From the cell containing the given text, extract its center point as (X, Y) coordinate. 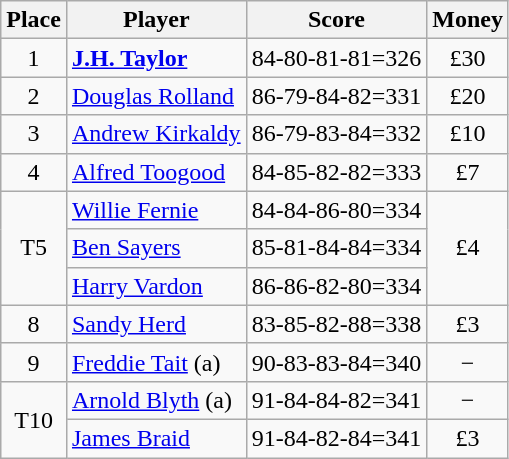
8 (34, 324)
James Braid (156, 438)
Sandy Herd (156, 324)
Harry Vardon (156, 286)
Place (34, 20)
90-83-83-84=340 (336, 362)
J.H. Taylor (156, 58)
£4 (468, 248)
Alfred Toogood (156, 172)
£7 (468, 172)
Willie Fernie (156, 210)
Score (336, 20)
Freddie Tait (a) (156, 362)
4 (34, 172)
83-85-82-88=338 (336, 324)
91-84-84-82=341 (336, 400)
91-84-82-84=341 (336, 438)
Douglas Rolland (156, 96)
2 (34, 96)
£20 (468, 96)
86-79-83-84=332 (336, 134)
84-80-81-81=326 (336, 58)
T10 (34, 419)
84-84-86-80=334 (336, 210)
86-86-82-80=334 (336, 286)
£10 (468, 134)
£30 (468, 58)
1 (34, 58)
86-79-84-82=331 (336, 96)
9 (34, 362)
84-85-82-82=333 (336, 172)
Money (468, 20)
Player (156, 20)
Andrew Kirkaldy (156, 134)
T5 (34, 248)
85-81-84-84=334 (336, 248)
Arnold Blyth (a) (156, 400)
Ben Sayers (156, 248)
3 (34, 134)
